Determine the (X, Y) coordinate at the center of the cell enclosing the given text.  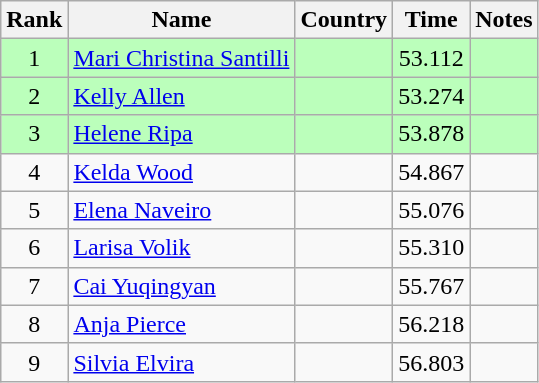
Notes (504, 20)
6 (34, 248)
55.767 (432, 286)
56.218 (432, 324)
53.878 (432, 134)
2 (34, 96)
55.076 (432, 210)
53.274 (432, 96)
Kelly Allen (182, 96)
Helene Ripa (182, 134)
7 (34, 286)
56.803 (432, 362)
Rank (34, 20)
3 (34, 134)
4 (34, 172)
5 (34, 210)
54.867 (432, 172)
9 (34, 362)
1 (34, 58)
55.310 (432, 248)
Larisa Volik (182, 248)
Mari Christina Santilli (182, 58)
Anja Pierce (182, 324)
Elena Naveiro (182, 210)
Time (432, 20)
Cai Yuqingyan (182, 286)
8 (34, 324)
Country (344, 20)
Silvia Elvira (182, 362)
Kelda Wood (182, 172)
53.112 (432, 58)
Name (182, 20)
